From the cell containing the given text, extract its center point as (x, y) coordinate. 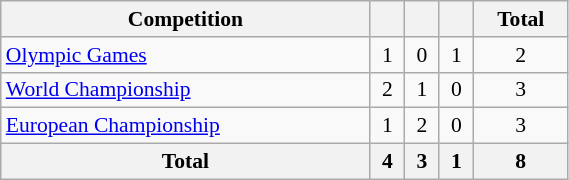
8 (521, 162)
European Championship (186, 126)
Competition (186, 19)
4 (387, 162)
Olympic Games (186, 55)
World Championship (186, 90)
